Provide the [x, y] coordinate of the cell's center where the given text is located.  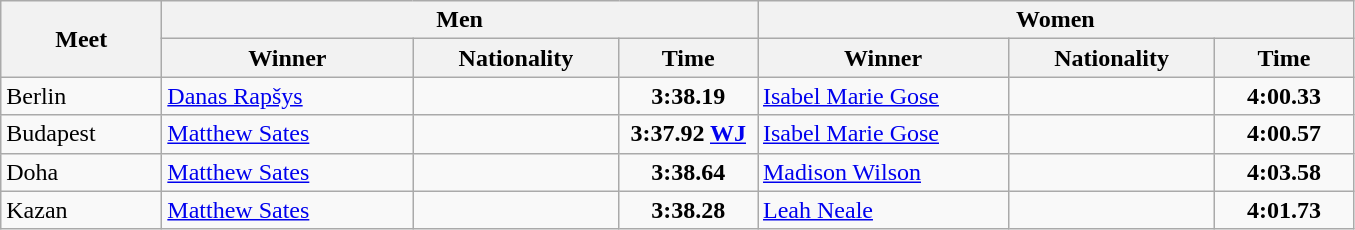
3:38.64 [688, 172]
3:38.28 [688, 210]
Doha [82, 172]
Meet [82, 39]
4:00.33 [1284, 96]
4:01.73 [1284, 210]
Women [1056, 20]
Madison Wilson [884, 172]
Berlin [82, 96]
Budapest [82, 134]
4:03.58 [1284, 172]
Danas Rapšys [288, 96]
Men [460, 20]
3:38.19 [688, 96]
4:00.57 [1284, 134]
Leah Neale [884, 210]
Kazan [82, 210]
3:37.92 WJ [688, 134]
